Provide the [X, Y] coordinate of the cell's center where the given text is located.  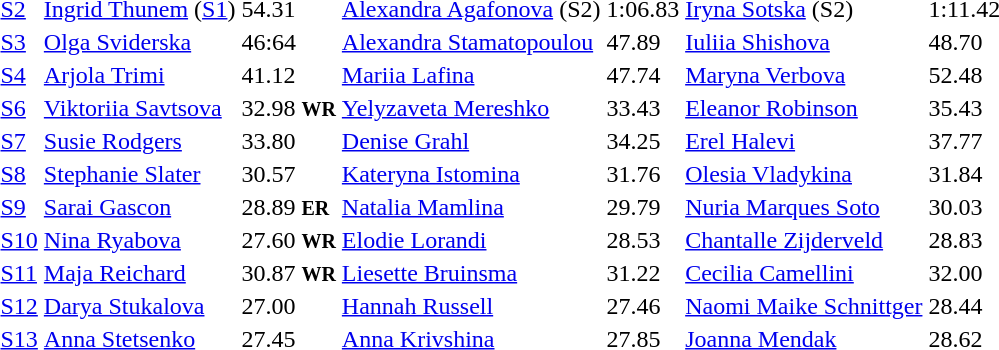
Naomi Maike Schnittger [804, 306]
Stephanie Slater [140, 174]
Hannah Russell [471, 306]
30.87 WR [288, 273]
Darya Stukalova [140, 306]
46:64 [288, 42]
Eleanor Robinson [804, 108]
27.00 [288, 306]
Chantalle Zijderveld [804, 240]
47.74 [643, 75]
Susie Rodgers [140, 141]
Arjola Trimi [140, 75]
Viktoriia Savtsova [140, 108]
Nuria Marques Soto [804, 207]
Alexandra Stamatopoulou [471, 42]
31.76 [643, 174]
Cecilia Camellini [804, 273]
Elodie Lorandi [471, 240]
Nina Ryabova [140, 240]
Maja Reichard [140, 273]
Olesia Vladykina [804, 174]
28.89 ER [288, 207]
47.89 [643, 42]
33.80 [288, 141]
Kateryna Istomina [471, 174]
Sarai Gascon [140, 207]
30.57 [288, 174]
Maryna Verbova [804, 75]
Liesette Bruinsma [471, 273]
Erel Halevi [804, 141]
Iuliia Shishova [804, 42]
27.60 WR [288, 240]
Denise Grahl [471, 141]
Mariia Lafina [471, 75]
32.98 WR [288, 108]
41.12 [288, 75]
29.79 [643, 207]
33.43 [643, 108]
27.46 [643, 306]
Olga Sviderska [140, 42]
Yelyzaveta Mereshko [471, 108]
Natalia Mamlina [471, 207]
28.53 [643, 240]
34.25 [643, 141]
31.22 [643, 273]
